Detect which cell encompasses the target text, then output its (x, y) center coordinate. 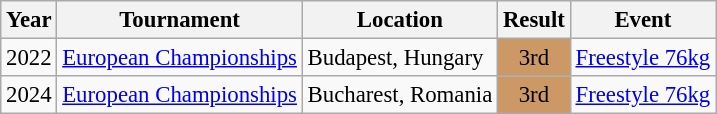
Year (29, 20)
2022 (29, 58)
Budapest, Hungary (400, 58)
Result (534, 20)
Event (642, 20)
2024 (29, 95)
Location (400, 20)
Tournament (180, 20)
Bucharest, Romania (400, 95)
